Capture the cell that displays the provided text and extract its [X, Y] central coordinate. 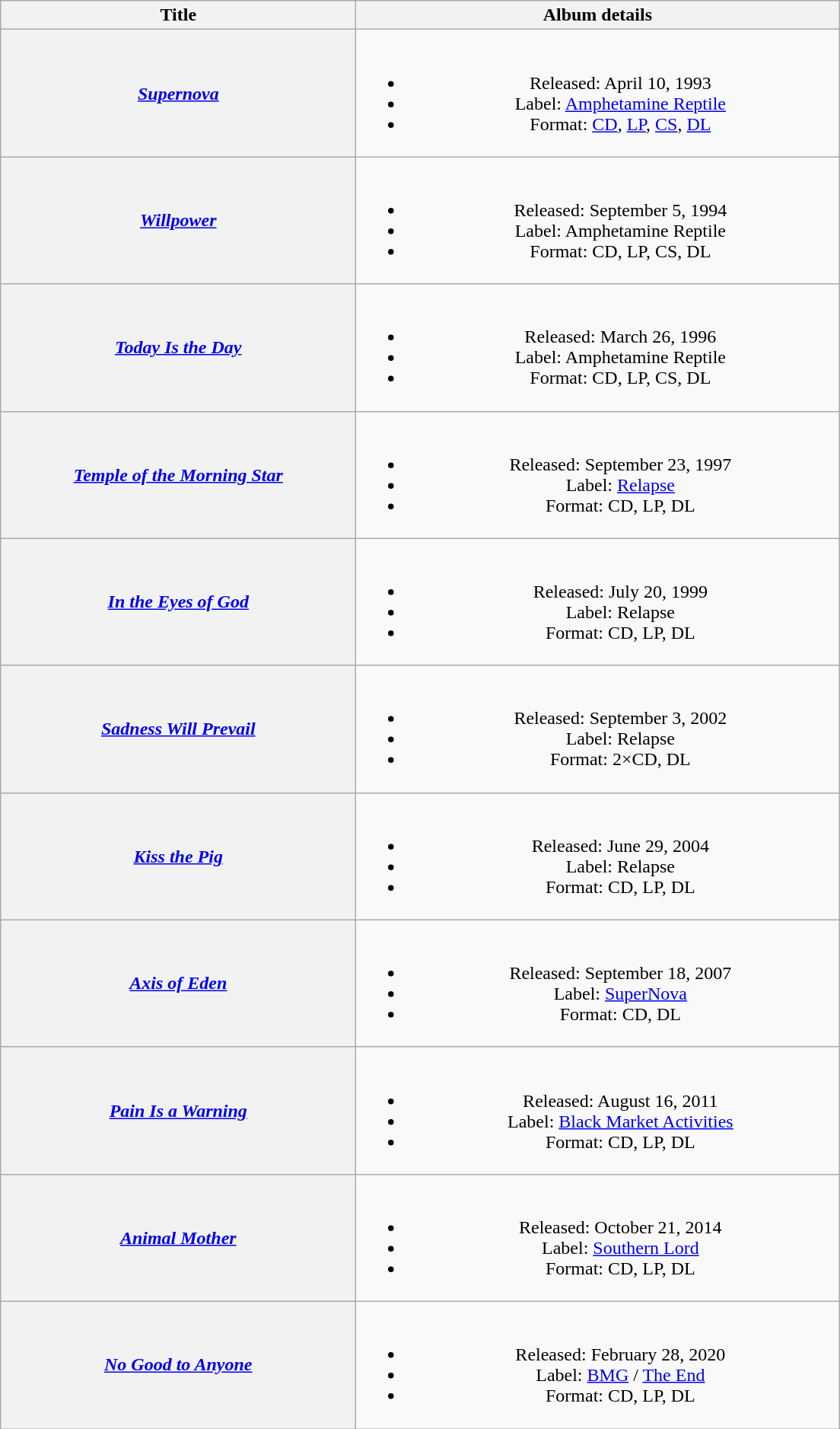
Kiss the Pig [178, 856]
Supernova [178, 93]
Today Is the Day [178, 347]
Animal Mother [178, 1238]
Released: September 3, 2002Label: RelapseFormat: 2×CD, DL [598, 729]
Axis of Eden [178, 984]
Pain Is a Warning [178, 1110]
Released: September 23, 1997Label: RelapseFormat: CD, LP, DL [598, 475]
Released: October 21, 2014Label: Southern LordFormat: CD, LP, DL [598, 1238]
Released: February 28, 2020Label: BMG / The EndFormat: CD, LP, DL [598, 1364]
Released: September 5, 1994Label: Amphetamine ReptileFormat: CD, LP, CS, DL [598, 221]
Title [178, 15]
Released: March 26, 1996Label: Amphetamine ReptileFormat: CD, LP, CS, DL [598, 347]
No Good to Anyone [178, 1364]
In the Eyes of God [178, 601]
Released: July 20, 1999Label: RelapseFormat: CD, LP, DL [598, 601]
Album details [598, 15]
Released: September 18, 2007Label: SuperNovaFormat: CD, DL [598, 984]
Released: April 10, 1993Label: Amphetamine ReptileFormat: CD, LP, CS, DL [598, 93]
Temple of the Morning Star [178, 475]
Released: August 16, 2011Label: Black Market ActivitiesFormat: CD, LP, DL [598, 1110]
Sadness Will Prevail [178, 729]
Released: June 29, 2004Label: RelapseFormat: CD, LP, DL [598, 856]
Willpower [178, 221]
